Scan for the cell matching the given text and deliver its (x, y) coordinate at center. 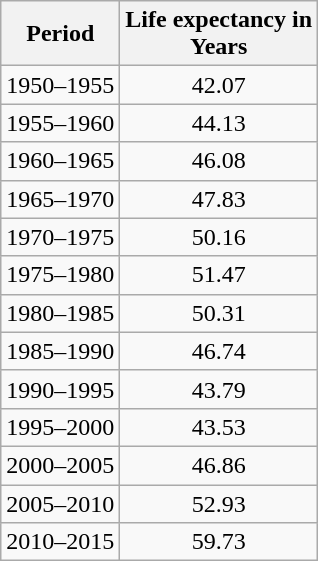
1960–1965 (60, 161)
50.16 (219, 237)
Period (60, 34)
43.79 (219, 389)
Life expectancy in Years (219, 34)
1990–1995 (60, 389)
1975–1980 (60, 275)
1950–1955 (60, 85)
59.73 (219, 542)
2000–2005 (60, 465)
46.08 (219, 161)
2010–2015 (60, 542)
47.83 (219, 199)
1980–1985 (60, 313)
50.31 (219, 313)
43.53 (219, 427)
2005–2010 (60, 503)
1985–1990 (60, 351)
1955–1960 (60, 123)
46.74 (219, 351)
1970–1975 (60, 237)
51.47 (219, 275)
52.93 (219, 503)
46.86 (219, 465)
44.13 (219, 123)
1965–1970 (60, 199)
1995–2000 (60, 427)
42.07 (219, 85)
